Determine the (X, Y) coordinate at the center of the cell enclosing the given text.  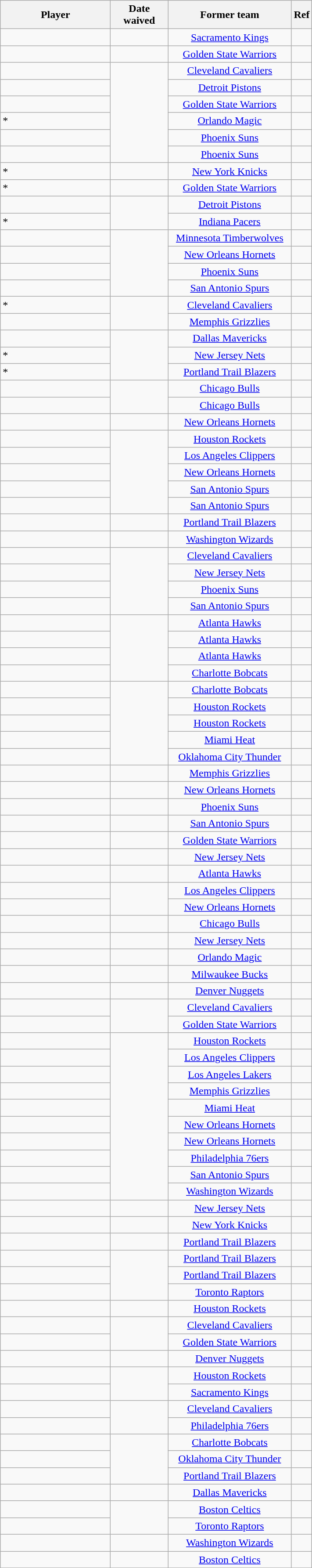
Milwaukee Bucks (230, 974)
Los Angeles Lakers (230, 1074)
Minnesota Timberwolves (230, 238)
Former team (230, 15)
Date waived (140, 15)
Indiana Pacers (230, 221)
Ref (302, 15)
Player (55, 15)
